Return [x, y] of the center of cell containing provided text 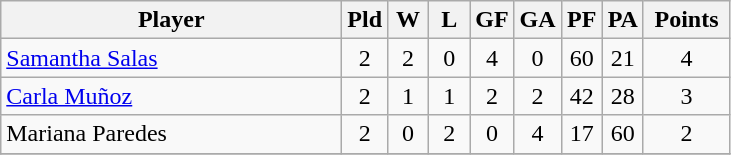
21 [622, 58]
Points [686, 20]
17 [582, 134]
GA [538, 20]
28 [622, 96]
Player [172, 20]
3 [686, 96]
PF [582, 20]
Pld [365, 20]
Mariana Paredes [172, 134]
PA [622, 20]
Samantha Salas [172, 58]
L [450, 20]
Carla Muñoz [172, 96]
W [408, 20]
42 [582, 96]
GF [492, 20]
